Detect which cell encompasses the target text, then output its (x, y) center coordinate. 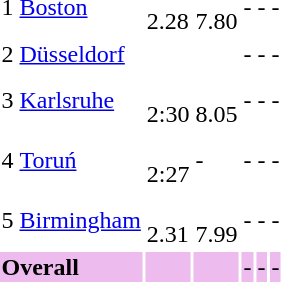
Overall (71, 267)
4 (8, 160)
Karlsruhe (80, 100)
5 (8, 220)
2 (8, 54)
Düsseldorf (80, 54)
2:27 (168, 160)
2:30 (168, 100)
7.99 (216, 220)
Toruń (80, 160)
8.05 (216, 100)
Birmingham (80, 220)
3 (8, 100)
2.31 (168, 220)
